Output the [X, Y] coordinate of the center of the cell containing the given text.  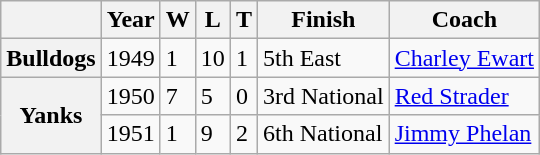
W [178, 20]
9 [212, 134]
6th National [323, 134]
Year [130, 20]
1949 [130, 58]
3rd National [323, 96]
Yanks [51, 115]
2 [244, 134]
Finish [323, 20]
Jimmy Phelan [464, 134]
Coach [464, 20]
10 [212, 58]
5th East [323, 58]
Red Strader [464, 96]
0 [244, 96]
1951 [130, 134]
5 [212, 96]
L [212, 20]
T [244, 20]
7 [178, 96]
Charley Ewart [464, 58]
1950 [130, 96]
Bulldogs [51, 58]
